Output the [X, Y] coordinate of the center of the cell containing the given text.  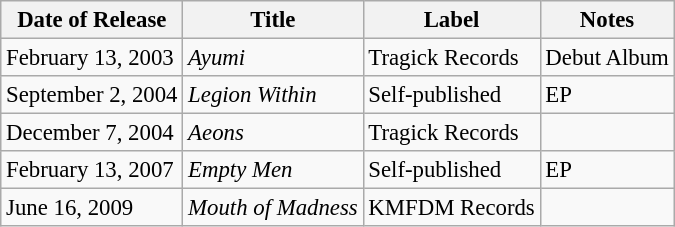
Mouth of Madness [273, 208]
Aeons [273, 133]
Debut Album [607, 58]
December 7, 2004 [92, 133]
Notes [607, 20]
February 13, 2003 [92, 58]
Date of Release [92, 20]
September 2, 2004 [92, 95]
Legion Within [273, 95]
Empty Men [273, 170]
Ayumi [273, 58]
KMFDM Records [452, 208]
Label [452, 20]
June 16, 2009 [92, 208]
February 13, 2007 [92, 170]
Title [273, 20]
